From the cell containing the given text, extract its center point as (X, Y) coordinate. 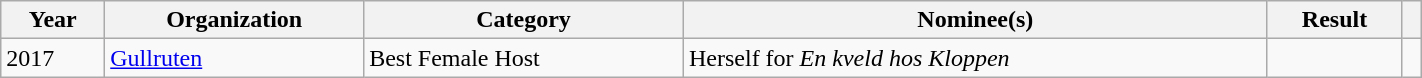
Nominee(s) (975, 20)
Year (53, 20)
Best Female Host (524, 58)
Gullruten (234, 58)
Herself for En kveld hos Kloppen (975, 58)
Organization (234, 20)
Result (1334, 20)
2017 (53, 58)
Category (524, 20)
